Scan for the cell matching the given text and deliver its [X, Y] coordinate at center. 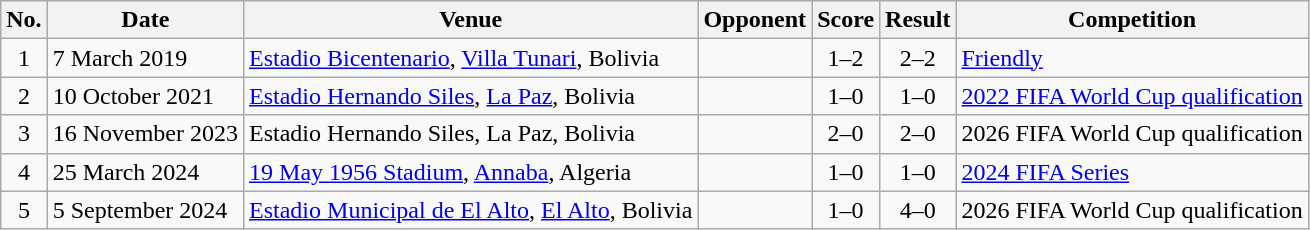
4 [24, 172]
Competition [1132, 20]
2024 FIFA Series [1132, 172]
25 March 2024 [145, 172]
5 September 2024 [145, 210]
No. [24, 20]
Venue [471, 20]
2022 FIFA World Cup qualification [1132, 96]
19 May 1956 Stadium, Annaba, Algeria [471, 172]
16 November 2023 [145, 134]
Result [918, 20]
Score [846, 20]
Estadio Municipal de El Alto, El Alto, Bolivia [471, 210]
10 October 2021 [145, 96]
1 [24, 58]
Friendly [1132, 58]
2 [24, 96]
Estadio Bicentenario, Villa Tunari, Bolivia [471, 58]
2–2 [918, 58]
5 [24, 210]
4–0 [918, 210]
7 March 2019 [145, 58]
1–2 [846, 58]
3 [24, 134]
Date [145, 20]
Opponent [755, 20]
